From the cell containing the given text, extract its center point as [X, Y] coordinate. 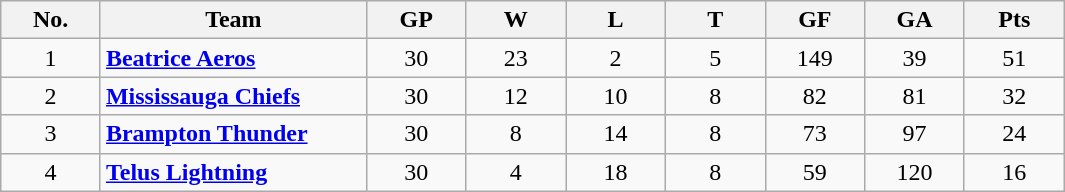
59 [815, 172]
3 [51, 134]
No. [51, 20]
T [715, 20]
73 [815, 134]
23 [516, 58]
82 [815, 96]
Telus Lightning [233, 172]
10 [616, 96]
Team [233, 20]
Mississauga Chiefs [233, 96]
18 [616, 172]
GP [416, 20]
12 [516, 96]
5 [715, 58]
32 [1014, 96]
24 [1014, 134]
16 [1014, 172]
Beatrice Aeros [233, 58]
39 [915, 58]
GF [815, 20]
W [516, 20]
Pts [1014, 20]
51 [1014, 58]
81 [915, 96]
120 [915, 172]
14 [616, 134]
GA [915, 20]
97 [915, 134]
Brampton Thunder [233, 134]
1 [51, 58]
L [616, 20]
149 [815, 58]
